Scan for the cell matching the given text and deliver its [X, Y] coordinate at center. 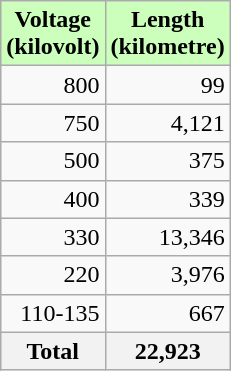
13,346 [168, 237]
339 [168, 199]
500 [53, 161]
330 [53, 237]
375 [168, 161]
220 [53, 275]
3,976 [168, 275]
4,121 [168, 123]
800 [53, 85]
Total [53, 351]
Length(kilometre) [168, 34]
400 [53, 199]
110-135 [53, 313]
Voltage(kilovolt) [53, 34]
750 [53, 123]
99 [168, 85]
22,923 [168, 351]
667 [168, 313]
